Capture the cell that displays the provided text and extract its [X, Y] central coordinate. 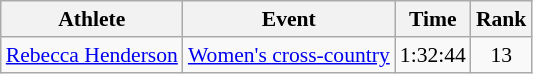
1:32:44 [433, 55]
Rebecca Henderson [92, 55]
Women's cross-country [289, 55]
Athlete [92, 19]
Rank [502, 19]
13 [502, 55]
Time [433, 19]
Event [289, 19]
